Extract the (X, Y) coordinate from the center of the cell holding the provided text.  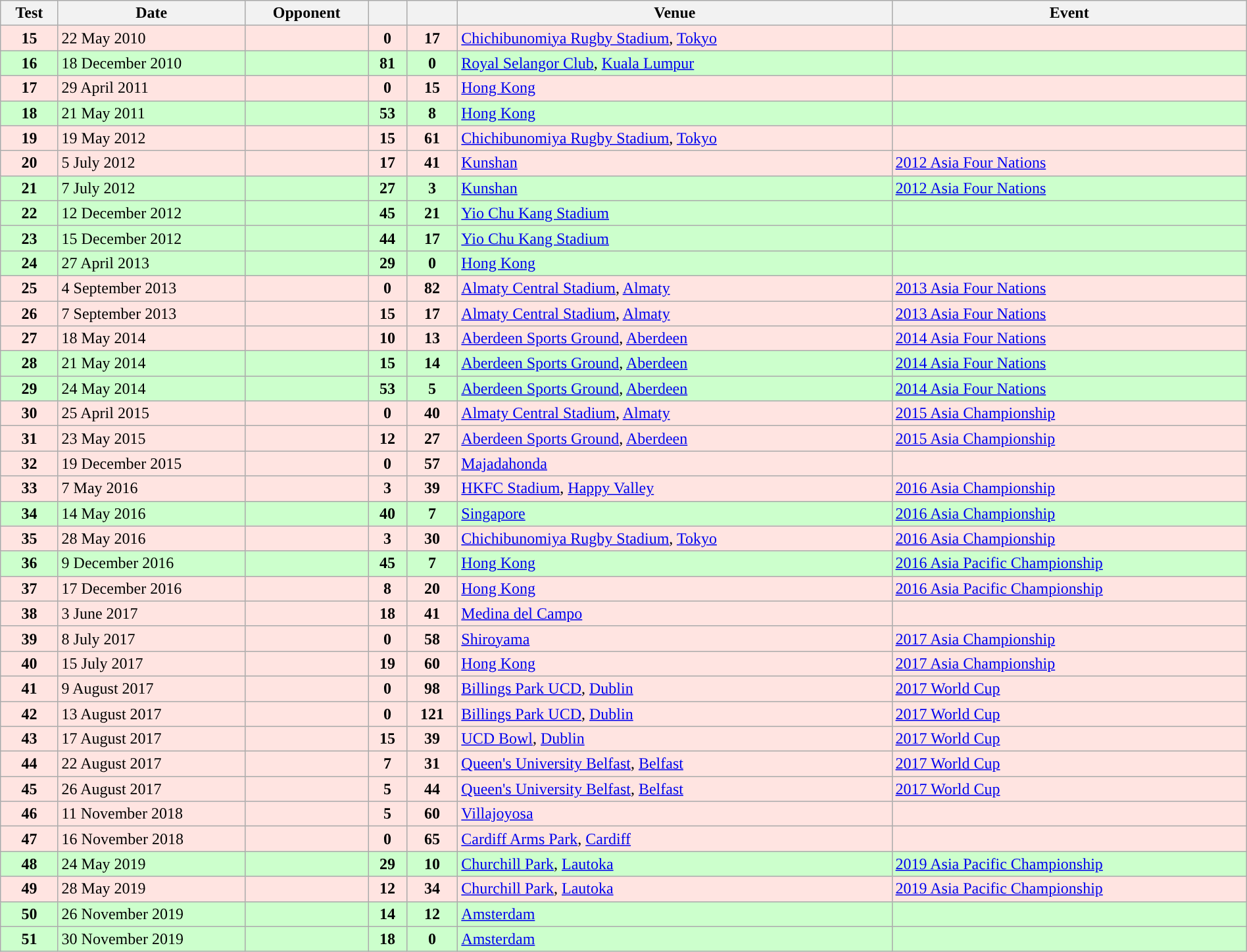
24 (29, 263)
15 December 2012 (151, 238)
35 (29, 538)
49 (29, 889)
82 (432, 288)
81 (387, 63)
46 (29, 814)
51 (29, 939)
7 May 2016 (151, 488)
57 (432, 464)
18 May 2014 (151, 339)
Cardiff Arms Park, Cardiff (675, 839)
65 (432, 839)
36 (29, 563)
24 May 2019 (151, 864)
3 June 2017 (151, 613)
Event (1069, 13)
Venue (675, 13)
28 May 2016 (151, 538)
43 (29, 739)
13 August 2017 (151, 713)
37 (29, 588)
48 (29, 864)
21 May 2011 (151, 113)
42 (29, 713)
27 April 2013 (151, 263)
15 July 2017 (151, 663)
25 (29, 288)
Royal Selangor Club, Kuala Lumpur (675, 63)
33 (29, 488)
61 (432, 138)
22 (29, 213)
8 July 2017 (151, 638)
19 December 2015 (151, 464)
17 August 2017 (151, 739)
25 April 2015 (151, 414)
22 May 2010 (151, 38)
17 December 2016 (151, 588)
4 September 2013 (151, 288)
Opponent (306, 13)
26 August 2017 (151, 789)
26 (29, 314)
12 December 2012 (151, 213)
Majadahonda (675, 464)
28 May 2019 (151, 889)
7 September 2013 (151, 314)
7 July 2012 (151, 188)
47 (29, 839)
21 May 2014 (151, 364)
HKFC Stadium, Happy Valley (675, 488)
11 November 2018 (151, 814)
14 May 2016 (151, 513)
26 November 2019 (151, 914)
121 (432, 713)
24 May 2014 (151, 389)
Test (29, 13)
UCD Bowl, Dublin (675, 739)
58 (432, 638)
13 (432, 339)
Villajoyosa (675, 814)
22 August 2017 (151, 764)
50 (29, 914)
Medina del Campo (675, 613)
28 (29, 364)
Shiroyama (675, 638)
23 May 2015 (151, 439)
9 August 2017 (151, 688)
Singapore (675, 513)
32 (29, 464)
18 December 2010 (151, 63)
23 (29, 238)
19 May 2012 (151, 138)
38 (29, 613)
9 December 2016 (151, 563)
16 November 2018 (151, 839)
30 November 2019 (151, 939)
Date (151, 13)
98 (432, 688)
5 July 2012 (151, 163)
16 (29, 63)
29 April 2011 (151, 88)
